Find where the given text appears and provide that cell's center as (X, Y) coordinate. 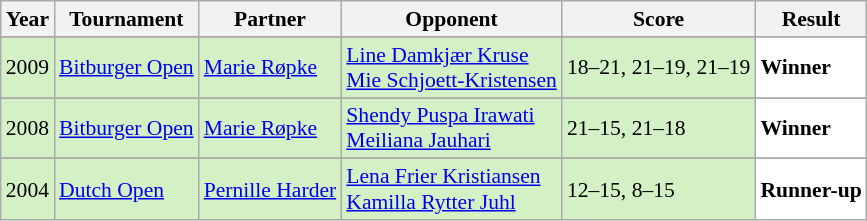
Year (28, 19)
Partner (270, 19)
Opponent (452, 19)
21–15, 21–18 (659, 128)
Lena Frier Kristiansen Kamilla Rytter Juhl (452, 190)
Score (659, 19)
2009 (28, 68)
Tournament (126, 19)
Dutch Open (126, 190)
2004 (28, 190)
12–15, 8–15 (659, 190)
Result (810, 19)
Line Damkjær Kruse Mie Schjoett-Kristensen (452, 68)
Runner-up (810, 190)
Shendy Puspa Irawati Meiliana Jauhari (452, 128)
18–21, 21–19, 21–19 (659, 68)
Pernille Harder (270, 190)
2008 (28, 128)
